Extract the [X, Y] coordinate from the center of the cell holding the provided text.  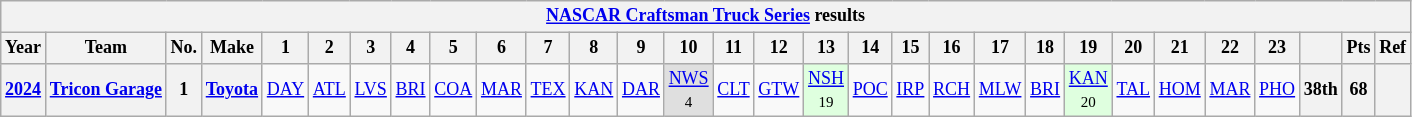
68 [1358, 90]
KAN [594, 90]
TAL [1133, 90]
15 [910, 48]
Year [24, 48]
LVS [370, 90]
9 [642, 48]
NASCAR Craftsman Truck Series results [706, 16]
No. [184, 48]
18 [1046, 48]
3 [370, 48]
GTW [779, 90]
13 [826, 48]
16 [952, 48]
RCH [952, 90]
PHO [1278, 90]
10 [688, 48]
KAN20 [1088, 90]
DAR [642, 90]
20 [1133, 48]
22 [1230, 48]
19 [1088, 48]
17 [1000, 48]
Tricon Garage [106, 90]
2024 [24, 90]
HOM [1180, 90]
NWS4 [688, 90]
21 [1180, 48]
Make [232, 48]
ATL [329, 90]
2 [329, 48]
11 [734, 48]
4 [410, 48]
7 [548, 48]
14 [870, 48]
12 [779, 48]
Team [106, 48]
23 [1278, 48]
IRP [910, 90]
5 [454, 48]
Toyota [232, 90]
COA [454, 90]
NSH19 [826, 90]
Ref [1393, 48]
MLW [1000, 90]
TEX [548, 90]
CLT [734, 90]
6 [502, 48]
POC [870, 90]
8 [594, 48]
Pts [1358, 48]
DAY [285, 90]
38th [1320, 90]
